For the text-containing cell, return its midpoint in (X, Y) coordinate format. 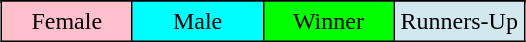
Male (198, 21)
Runners-Up (460, 21)
Winner (328, 21)
Female (66, 21)
